Provide the [X, Y] coordinate of the cell's center where the given text is located.  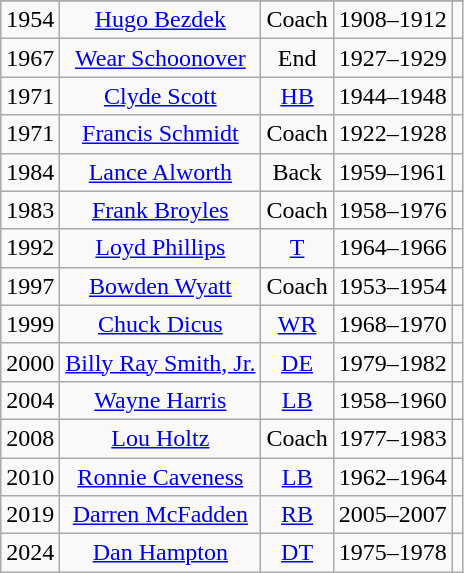
DE [297, 362]
1977–1983 [392, 438]
1968–1970 [392, 324]
HB [297, 96]
1944–1948 [392, 96]
Ronnie Caveness [160, 477]
2008 [30, 438]
1983 [30, 210]
1992 [30, 248]
1927–1929 [392, 58]
1984 [30, 172]
End [297, 58]
Back [297, 172]
1979–1982 [392, 362]
Darren McFadden [160, 515]
2005–2007 [392, 515]
Lance Alworth [160, 172]
2024 [30, 553]
Frank Broyles [160, 210]
Chuck Dicus [160, 324]
1922–1928 [392, 134]
1962–1964 [392, 477]
2004 [30, 400]
T [297, 248]
1975–1978 [392, 553]
Wear Schoonover [160, 58]
2010 [30, 477]
1964–1966 [392, 248]
Bowden Wyatt [160, 286]
WR [297, 324]
2000 [30, 362]
1959–1961 [392, 172]
1958–1960 [392, 400]
1967 [30, 58]
1997 [30, 286]
Francis Schmidt [160, 134]
2019 [30, 515]
1958–1976 [392, 210]
Clyde Scott [160, 96]
Wayne Harris [160, 400]
Hugo Bezdek [160, 20]
1908–1912 [392, 20]
Billy Ray Smith, Jr. [160, 362]
DT [297, 553]
Lou Holtz [160, 438]
1953–1954 [392, 286]
1999 [30, 324]
Dan Hampton [160, 553]
1954 [30, 20]
RB [297, 515]
Loyd Phillips [160, 248]
